Provide the [x, y] coordinate of the cell's center where the given text is located.  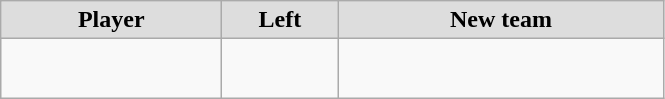
New team [501, 20]
Player [112, 20]
Left [280, 20]
